Search for the cell housing the specified text and yield its (X, Y) center coordinate. 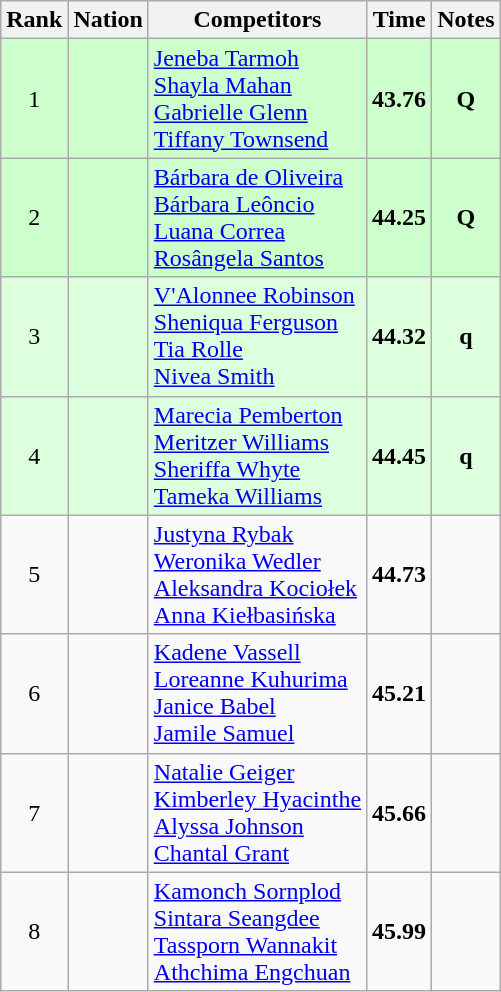
Natalie GeigerKimberley HyacintheAlyssa JohnsonChantal Grant (257, 812)
44.32 (400, 336)
45.66 (400, 812)
Justyna RybakWeronika WedlerAleksandra KociołekAnna Kiełbasińska (257, 574)
V'Alonnee RobinsonSheniqua FergusonTia RolleNivea Smith (257, 336)
7 (34, 812)
Competitors (257, 20)
43.76 (400, 98)
2 (34, 218)
45.99 (400, 932)
44.25 (400, 218)
3 (34, 336)
Kadene VassellLoreanne KuhurimaJanice BabelJamile Samuel (257, 694)
8 (34, 932)
Nation (108, 20)
5 (34, 574)
4 (34, 456)
Time (400, 20)
Bárbara de OliveiraBárbara LeôncioLuana CorreaRosângela Santos (257, 218)
44.73 (400, 574)
Kamonch SornplodSintara SeangdeeTassporn WannakitAthchima Engchuan (257, 932)
Jeneba TarmohShayla MahanGabrielle GlennTiffany Townsend (257, 98)
Marecia PembertonMeritzer WilliamsSheriffa WhyteTameka Williams (257, 456)
44.45 (400, 456)
Rank (34, 20)
6 (34, 694)
Notes (466, 20)
1 (34, 98)
45.21 (400, 694)
